From the cell containing the given text, extract its center point as (X, Y) coordinate. 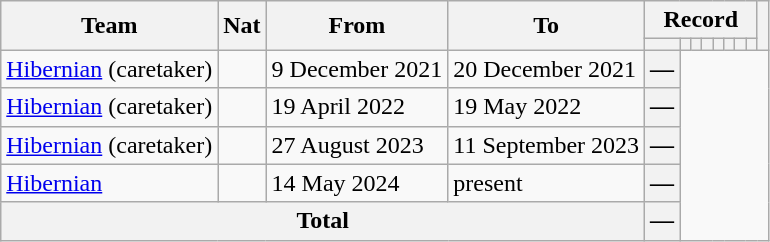
Record (701, 20)
Nat (242, 26)
Hibernian (110, 183)
11 September 2023 (546, 145)
14 May 2024 (357, 183)
9 December 2021 (357, 69)
present (546, 183)
Total (323, 221)
19 April 2022 (357, 107)
19 May 2022 (546, 107)
27 August 2023 (357, 145)
From (357, 26)
Team (110, 26)
To (546, 26)
20 December 2021 (546, 69)
